Determine the (X, Y) coordinate at the center of the cell enclosing the given text.  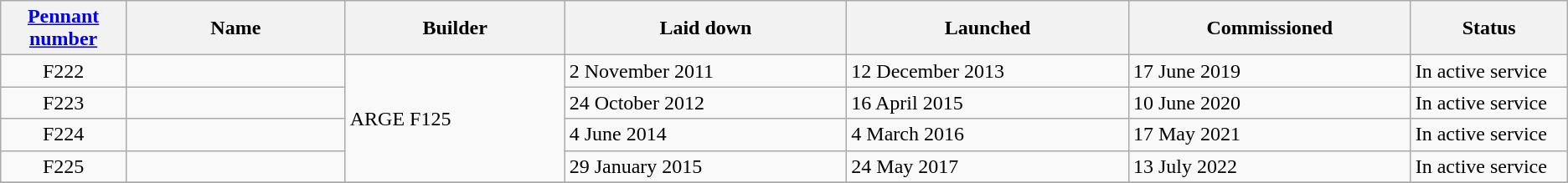
Launched (988, 28)
17 June 2019 (1270, 71)
13 July 2022 (1270, 166)
Builder (455, 28)
12 December 2013 (988, 71)
10 June 2020 (1270, 103)
17 May 2021 (1270, 135)
F222 (64, 71)
Laid down (705, 28)
29 January 2015 (705, 166)
24 May 2017 (988, 166)
F225 (64, 166)
16 April 2015 (988, 103)
Pennant number (64, 28)
ARGE F125 (455, 119)
Status (1489, 28)
4 March 2016 (988, 135)
Name (235, 28)
24 October 2012 (705, 103)
F224 (64, 135)
Commissioned (1270, 28)
4 June 2014 (705, 135)
F223 (64, 103)
2 November 2011 (705, 71)
